Return the [x, y] coordinate for the center point of the cell that contains the specified text.  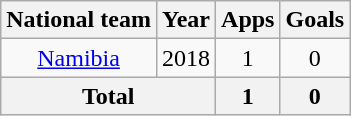
National team [79, 20]
Total [108, 96]
Apps [248, 20]
Namibia [79, 58]
Goals [315, 20]
2018 [186, 58]
Year [186, 20]
